Capture the cell that displays the provided text and extract its [X, Y] central coordinate. 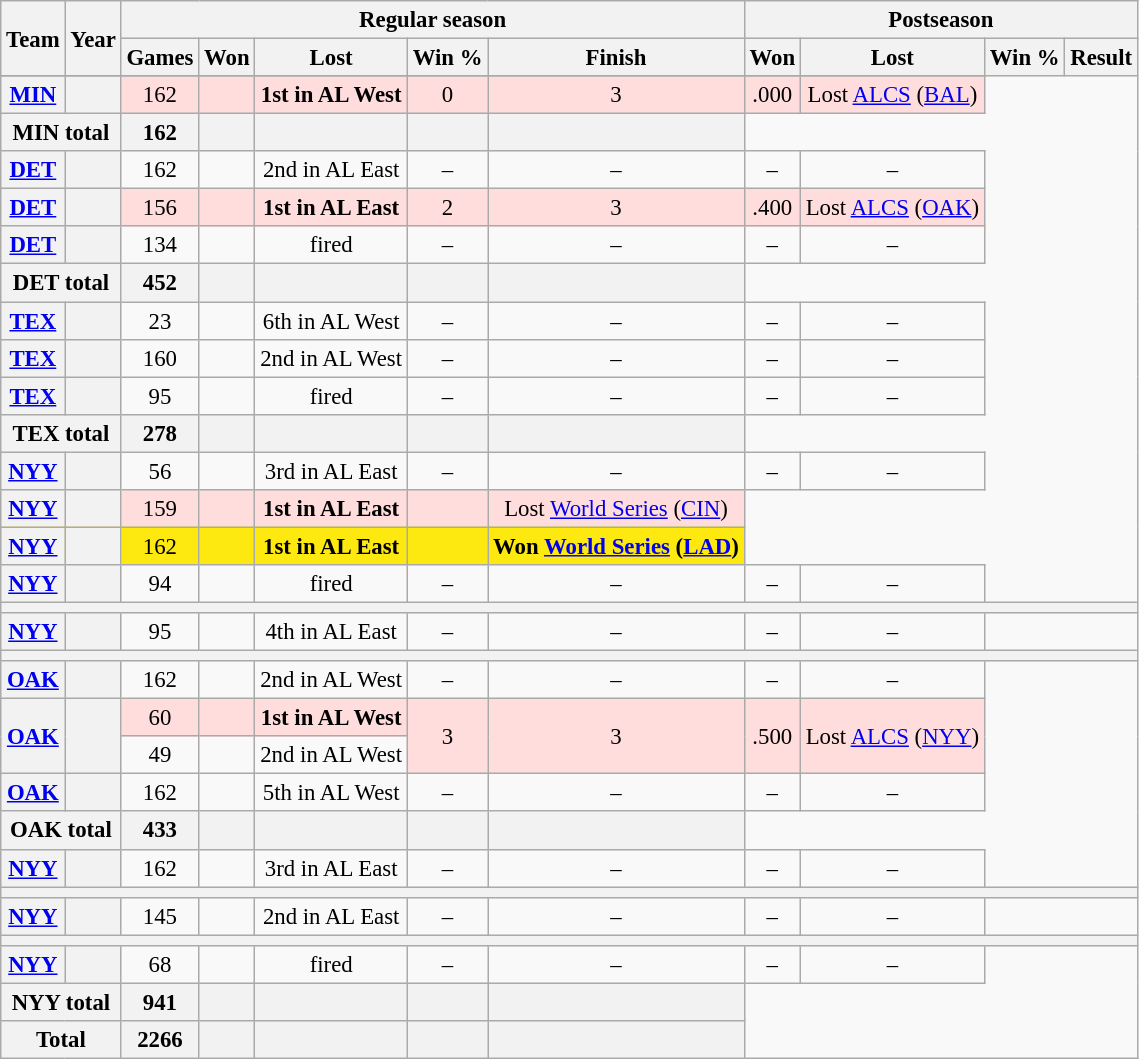
145 [160, 916]
68 [160, 965]
MIN total [61, 133]
0 [447, 95]
Finish [616, 58]
433 [160, 831]
452 [160, 283]
Team [33, 38]
134 [160, 245]
941 [160, 1002]
5th in AL West [331, 793]
.000 [772, 95]
Lost World Series (CIN) [616, 509]
Regular season [432, 20]
Result [1102, 58]
Total [61, 1040]
DET total [61, 283]
2266 [160, 1040]
.500 [772, 736]
278 [160, 433]
6th in AL West [331, 321]
NYY total [61, 1002]
60 [160, 718]
Year [93, 38]
Games [160, 58]
4th in AL East [331, 632]
156 [160, 208]
160 [160, 358]
23 [160, 321]
OAK total [61, 831]
MIN [33, 95]
94 [160, 584]
.400 [772, 208]
Postseason [940, 20]
Lost ALCS (BAL) [892, 95]
TEX total [61, 433]
159 [160, 509]
2 [447, 208]
Lost ALCS (OAK) [892, 208]
56 [160, 471]
Lost ALCS (NYY) [892, 736]
49 [160, 755]
Won World Series (LAD) [616, 546]
